Return the (X, Y) coordinate for the center point of the cell that contains the specified text.  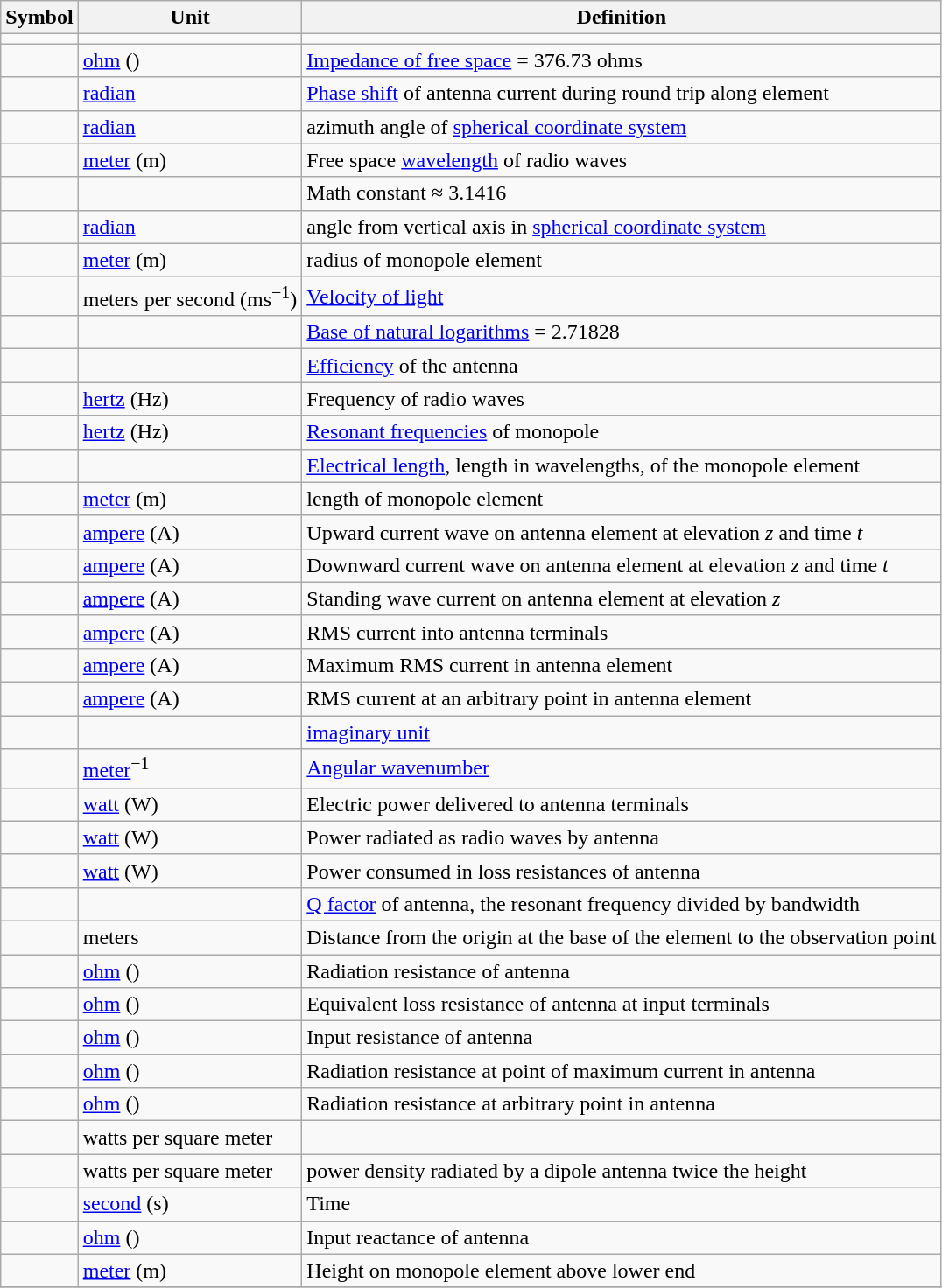
Frequency of radio waves (622, 399)
Base of natural logarithms = 2.71828 (622, 332)
Unit (190, 17)
imaginary unit (622, 732)
Math constant ≈ 3.1416 (622, 193)
Angular wavenumber (622, 768)
Impedance of free space = 376.73 ohms (622, 60)
Electric power delivered to antenna terminals (622, 804)
Definition (622, 17)
azimuth angle of spherical coordinate system (622, 127)
Standing wave current on antenna element at elevation z (622, 598)
Velocity of light (622, 296)
Electrical length, length in wavelengths, of the monopole element (622, 465)
Efficiency of the antenna (622, 366)
Power consumed in loss resistances of antenna (622, 871)
meters (190, 937)
RMS current at an arbitrary point in antenna element (622, 699)
Symbol (39, 17)
Downward current wave on antenna element at elevation z and time t (622, 565)
RMS current into antenna terminals (622, 632)
Time (622, 1204)
Equivalent loss resistance of antenna at input terminals (622, 1004)
radius of monopole element (622, 260)
Height on monopole element above lower end (622, 1270)
Input reactance of antenna (622, 1237)
power density radiated by a dipole antenna twice the height (622, 1171)
Power radiated as radio waves by antenna (622, 837)
Q factor of antenna, the resonant frequency divided by bandwidth (622, 904)
meter−1 (190, 768)
Input resistance of antenna (622, 1038)
Distance from the origin at the base of the element to the observation point (622, 937)
Radiation resistance at arbitrary point in antenna (622, 1104)
Free space wavelength of radio waves (622, 160)
Upward current wave on antenna element at elevation z and time t (622, 532)
length of monopole element (622, 499)
meters per second (ms−1) (190, 296)
Resonant frequencies of monopole (622, 432)
Radiation resistance of antenna (622, 971)
angle from vertical axis in spherical coordinate system (622, 227)
Phase shift of antenna current during round trip along element (622, 94)
second (s) (190, 1204)
Maximum RMS current in antenna element (622, 665)
Radiation resistance at point of maximum current in antenna (622, 1071)
